From the cell containing the given text, extract its center point as (x, y) coordinate. 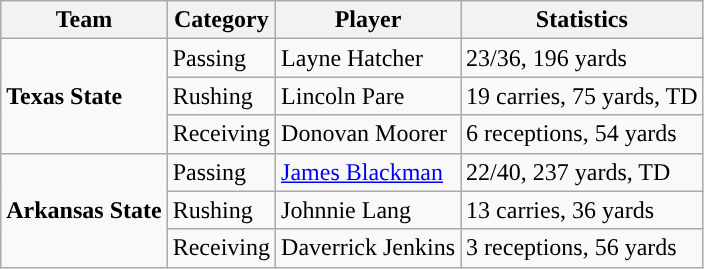
Johnnie Lang (368, 210)
Daverrick Jenkins (368, 248)
Layne Hatcher (368, 58)
Player (368, 20)
23/36, 196 yards (582, 58)
22/40, 237 yards, TD (582, 172)
Donovan Moorer (368, 134)
Team (84, 20)
Texas State (84, 96)
James Blackman (368, 172)
19 carries, 75 yards, TD (582, 96)
Category (221, 20)
Lincoln Pare (368, 96)
6 receptions, 54 yards (582, 134)
Statistics (582, 20)
3 receptions, 56 yards (582, 248)
13 carries, 36 yards (582, 210)
Arkansas State (84, 210)
